Return (x, y) of the center of cell containing provided text 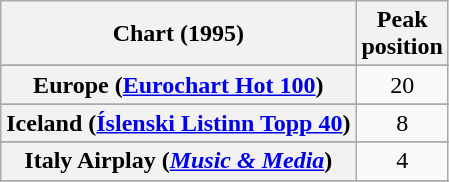
Peakposition (402, 34)
Iceland (Íslenski Listinn Topp 40) (178, 123)
20 (402, 85)
8 (402, 123)
Italy Airplay (Music & Media) (178, 161)
Chart (1995) (178, 34)
4 (402, 161)
Europe (Eurochart Hot 100) (178, 85)
